Return the (x, y) coordinate for the center point of the cell that contains the specified text.  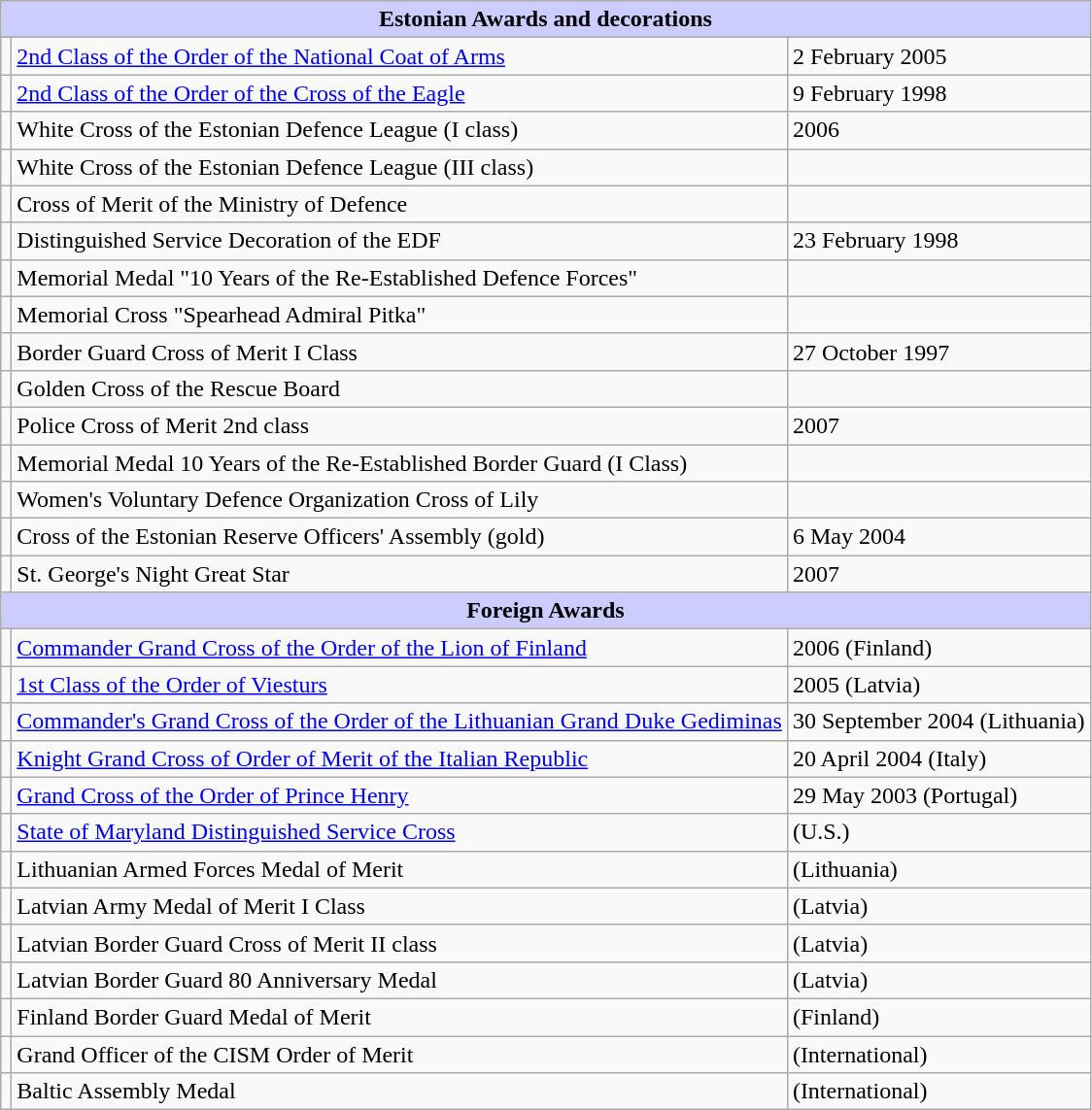
Latvian Border Guard 80 Anniversary Medal (400, 980)
Finland Border Guard Medal of Merit (400, 1017)
Border Guard Cross of Merit I Class (400, 352)
Golden Cross of the Rescue Board (400, 388)
2nd Class of the Order of the Cross of the Eagle (400, 93)
2 February 2005 (938, 56)
30 September 2004 (Lithuania) (938, 722)
20 April 2004 (Italy) (938, 758)
Memorial Medal "10 Years of the Re-Established Defence Forces" (400, 278)
Grand Officer of the CISM Order of Merit (400, 1054)
Foreign Awards (546, 611)
Police Cross of Merit 2nd class (400, 425)
Grand Cross of the Order of Prince Henry (400, 795)
Latvian Border Guard Cross of Merit II class (400, 943)
Commander's Grand Cross of the Order of the Lithuanian Grand Duke Gediminas (400, 722)
6 May 2004 (938, 537)
Lithuanian Armed Forces Medal of Merit (400, 869)
9 February 1998 (938, 93)
Distinguished Service Decoration of the EDF (400, 241)
Cross of Merit of the Ministry of Defence (400, 204)
Women's Voluntary Defence Organization Cross of Lily (400, 500)
Estonian Awards and decorations (546, 19)
2006 (938, 130)
1st Class of the Order of Viesturs (400, 685)
St. George's Night Great Star (400, 574)
(Lithuania) (938, 869)
29 May 2003 (Portugal) (938, 795)
2005 (Latvia) (938, 685)
Knight Grand Cross of Order of Merit of the Italian Republic (400, 758)
2nd Class of the Order of the National Coat of Arms (400, 56)
2006 (Finland) (938, 648)
27 October 1997 (938, 352)
Latvian Army Medal of Merit I Class (400, 906)
Memorial Medal 10 Years of the Re-Established Border Guard (I Class) (400, 463)
(U.S.) (938, 832)
White Cross of the Estonian Defence League (I class) (400, 130)
Commander Grand Cross of the Order of the Lion of Finland (400, 648)
White Cross of the Estonian Defence League (III class) (400, 167)
Memorial Cross "Spearhead Admiral Pitka" (400, 315)
Cross of the Estonian Reserve Officers' Assembly (gold) (400, 537)
Baltic Assembly Medal (400, 1092)
23 February 1998 (938, 241)
(Finland) (938, 1017)
State of Maryland Distinguished Service Cross (400, 832)
